Pinpoint the cell where the given text exists, returning its [x, y] midpoint coordinate. 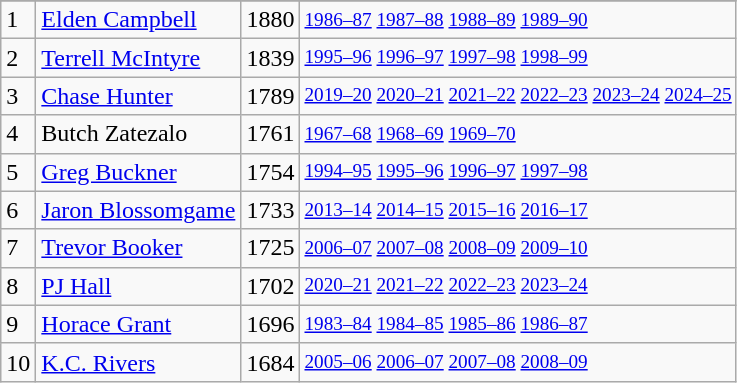
1967–68 1968–69 1969–70 [518, 134]
Butch Zatezalo [138, 134]
1702 [270, 286]
10 [18, 362]
1983–84 1984–85 1985–86 1986–87 [518, 324]
Terrell McIntyre [138, 58]
2 [18, 58]
Jaron Blossomgame [138, 210]
Elden Campbell [138, 20]
5 [18, 172]
1994–95 1995–96 1996–97 1997–98 [518, 172]
1 [18, 20]
2019–20 2020–21 2021–22 2022–23 2023–24 2024–25 [518, 96]
Horace Grant [138, 324]
1684 [270, 362]
2013–14 2014–15 2015–16 2016–17 [518, 210]
Chase Hunter [138, 96]
1754 [270, 172]
7 [18, 248]
1789 [270, 96]
1995–96 1996–97 1997–98 1998–99 [518, 58]
Greg Buckner [138, 172]
2005–06 2006–07 2007–08 2008–09 [518, 362]
Trevor Booker [138, 248]
1733 [270, 210]
9 [18, 324]
2020–21 2021–22 2022–23 2023–24 [518, 286]
1761 [270, 134]
PJ Hall [138, 286]
1880 [270, 20]
2006–07 2007–08 2008–09 2009–10 [518, 248]
1725 [270, 248]
1986–87 1987–88 1988–89 1989–90 [518, 20]
4 [18, 134]
1696 [270, 324]
1839 [270, 58]
6 [18, 210]
K.C. Rivers [138, 362]
8 [18, 286]
3 [18, 96]
